Detect which cell encompasses the target text, then output its [X, Y] center coordinate. 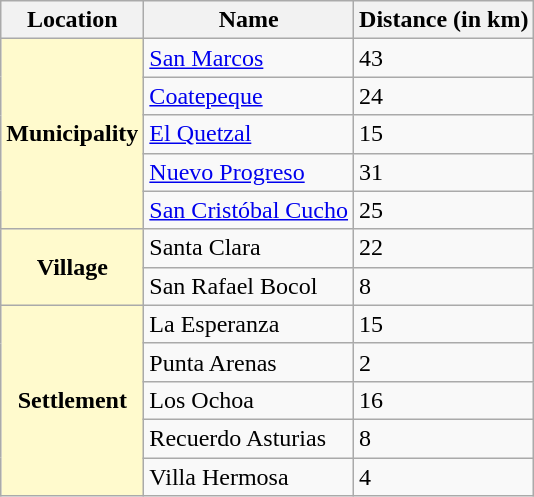
San Rafael Bocol [249, 286]
Nuevo Progreso [249, 172]
2 [444, 362]
Recuerdo Asturias [249, 438]
25 [444, 210]
Santa Clara [249, 248]
Municipality [72, 134]
Coatepeque [249, 96]
La Esperanza [249, 324]
Name [249, 20]
24 [444, 96]
43 [444, 58]
22 [444, 248]
Distance (in km) [444, 20]
San Cristóbal Cucho [249, 210]
Location [72, 20]
31 [444, 172]
Village [72, 267]
Los Ochoa [249, 400]
Villa Hermosa [249, 477]
San Marcos [249, 58]
Punta Arenas [249, 362]
El Quetzal [249, 134]
4 [444, 477]
Settlement [72, 400]
16 [444, 400]
